Return [X, Y] of the center of cell containing provided text 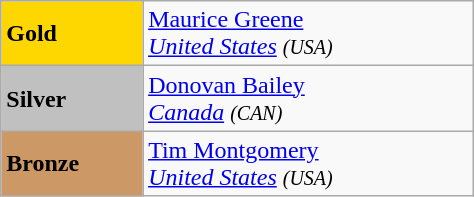
Donovan BaileyCanada (CAN) [308, 98]
Tim MontgomeryUnited States (USA) [308, 164]
Silver [72, 98]
Bronze [72, 164]
Maurice GreeneUnited States (USA) [308, 34]
Gold [72, 34]
